For the text-containing cell, return its midpoint in [X, Y] coordinate format. 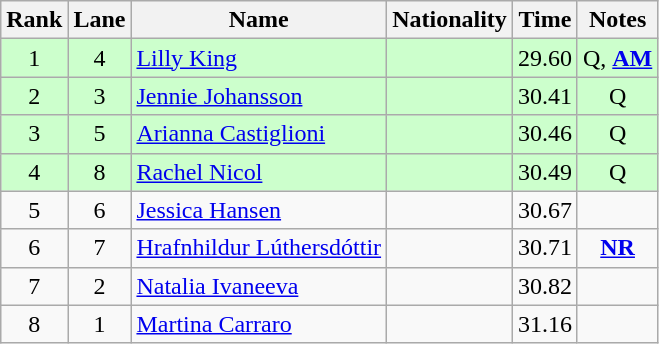
Name [259, 20]
30.49 [544, 172]
Natalia Ivaneeva [259, 286]
Arianna Castiglioni [259, 134]
30.67 [544, 210]
Jennie Johansson [259, 96]
30.41 [544, 96]
Rachel Nicol [259, 172]
29.60 [544, 58]
Nationality [450, 20]
Hrafnhildur Lúthersdóttir [259, 248]
Time [544, 20]
Lane [100, 20]
Martina Carraro [259, 324]
31.16 [544, 324]
30.71 [544, 248]
Q, AM [617, 58]
Notes [617, 20]
Rank [34, 20]
NR [617, 248]
30.46 [544, 134]
Lilly King [259, 58]
Jessica Hansen [259, 210]
30.82 [544, 286]
